Detect which cell encompasses the target text, then output its [X, Y] center coordinate. 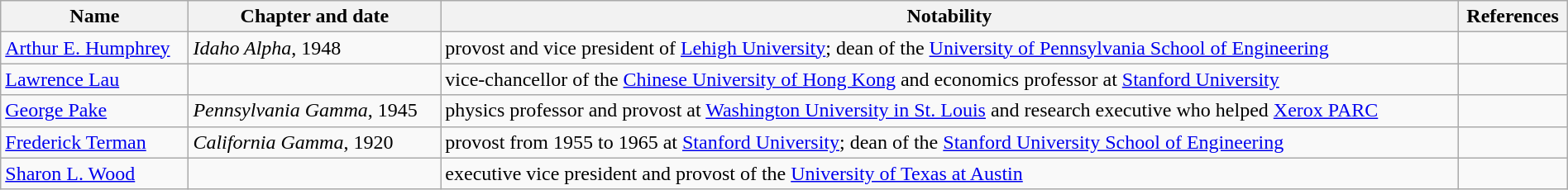
References [1513, 17]
Arthur E. Humphrey [94, 48]
Name [94, 17]
provost from 1955 to 1965 at Stanford University; dean of the Stanford University School of Engineering [949, 142]
Lawrence Lau [94, 79]
vice-chancellor of the Chinese University of Hong Kong and economics professor at Stanford University [949, 79]
executive vice president and provost of the University of Texas at Austin [949, 173]
physics professor and provost at Washington University in St. Louis and research executive who helped Xerox PARC [949, 111]
Sharon L. Wood [94, 173]
Frederick Terman [94, 142]
Notability [949, 17]
Chapter and date [314, 17]
George Pake [94, 111]
Idaho Alpha, 1948 [314, 48]
Pennsylvania Gamma, 1945 [314, 111]
provost and vice president of Lehigh University; dean of the University of Pennsylvania School of Engineering [949, 48]
California Gamma, 1920 [314, 142]
